For the text-containing cell, return its midpoint in (x, y) coordinate format. 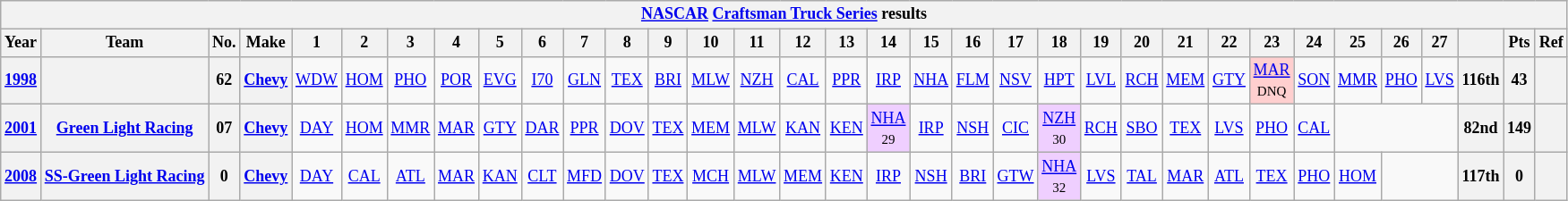
117th (1481, 176)
11 (756, 43)
WDW (317, 80)
Year (21, 43)
18 (1059, 43)
19 (1101, 43)
62 (224, 80)
17 (1015, 43)
FLM (973, 80)
POR (457, 80)
1998 (21, 80)
24 (1315, 43)
NASCAR Craftsman Truck Series results (784, 14)
3 (410, 43)
149 (1520, 129)
HPT (1059, 80)
2 (364, 43)
10 (711, 43)
07 (224, 129)
116th (1481, 80)
14 (888, 43)
EVG (500, 80)
CIC (1015, 129)
Make (266, 43)
25 (1358, 43)
MCH (711, 176)
8 (627, 43)
15 (931, 43)
1 (317, 43)
SON (1315, 80)
CLT (543, 176)
26 (1401, 43)
22 (1230, 43)
4 (457, 43)
Green Light Racing (124, 129)
NHA29 (888, 129)
16 (973, 43)
I70 (543, 80)
2008 (21, 176)
7 (585, 43)
6 (543, 43)
Pts (1520, 43)
NSV (1015, 80)
Ref (1551, 43)
NZH (756, 80)
MARDNQ (1272, 80)
GTW (1015, 176)
LVL (1101, 80)
5 (500, 43)
43 (1520, 80)
12 (803, 43)
82nd (1481, 129)
MFD (585, 176)
DAR (543, 129)
GLN (585, 80)
9 (668, 43)
TAL (1142, 176)
13 (846, 43)
SBO (1142, 129)
2001 (21, 129)
20 (1142, 43)
27 (1440, 43)
No. (224, 43)
21 (1186, 43)
SS-Green Light Racing (124, 176)
NZH30 (1059, 129)
Team (124, 43)
NHA (931, 80)
23 (1272, 43)
NHA32 (1059, 176)
